Determine the (x, y) coordinate at the center of the cell enclosing the given text.  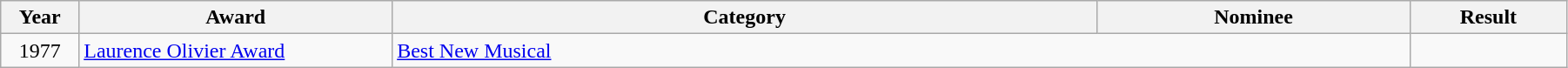
1977 (40, 51)
Laurence Olivier Award (236, 51)
Best New Musical (901, 51)
Category (745, 17)
Award (236, 17)
Result (1488, 17)
Year (40, 17)
Nominee (1254, 17)
